Identify which cell holds the provided text, then report its (X, Y) central coordinate. 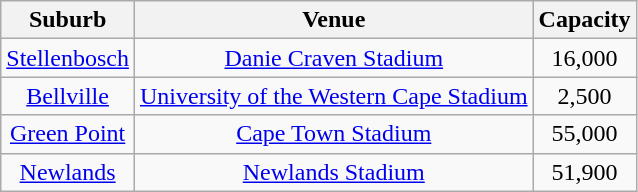
Danie Craven Stadium (334, 58)
55,000 (584, 134)
16,000 (584, 58)
University of the Western Cape Stadium (334, 96)
51,900 (584, 172)
Green Point (68, 134)
Capacity (584, 20)
Newlands (68, 172)
Stellenbosch (68, 58)
Cape Town Stadium (334, 134)
Venue (334, 20)
Suburb (68, 20)
2,500 (584, 96)
Newlands Stadium (334, 172)
Bellville (68, 96)
